Capture the cell that displays the provided text and extract its (X, Y) central coordinate. 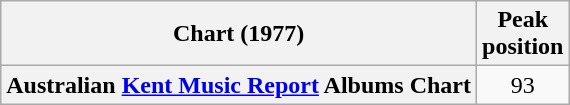
Australian Kent Music Report Albums Chart (239, 85)
93 (523, 85)
Peakposition (523, 34)
Chart (1977) (239, 34)
